Search for the cell housing the specified text and yield its (X, Y) center coordinate. 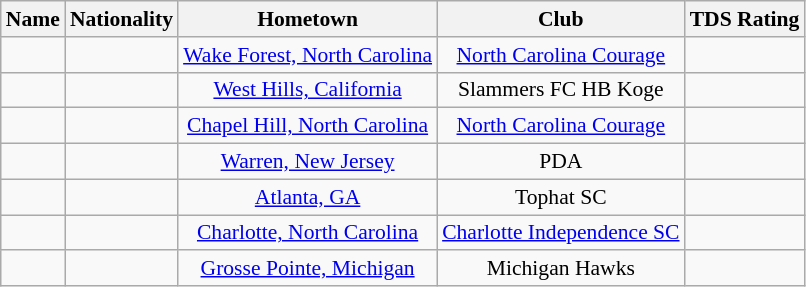
Nationality (122, 19)
Tophat SC (561, 197)
Atlanta, GA (308, 197)
Name (33, 19)
Warren, New Jersey (308, 162)
Slammers FC HB Koge (561, 90)
PDA (561, 162)
Hometown (308, 19)
Wake Forest, North Carolina (308, 55)
West Hills, California (308, 90)
Michigan Hawks (561, 269)
Charlotte, North Carolina (308, 233)
Chapel Hill, North Carolina (308, 126)
Club (561, 19)
Grosse Pointe, Michigan (308, 269)
Charlotte Independence SC (561, 233)
TDS Rating (745, 19)
